Provide the (x, y) coordinate of the cell's center where the given text is located.  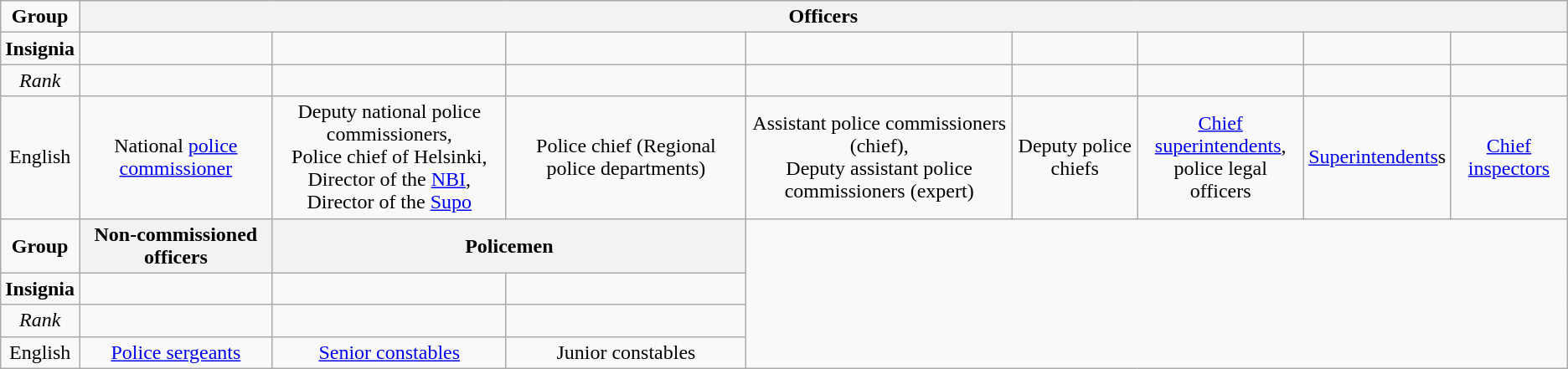
Chief inspectors (1509, 157)
Officers (824, 17)
Deputy police chiefs (1075, 157)
Chief superintendents,police legal officers (1221, 157)
Policemen (509, 246)
Superintendentss (1377, 157)
Non-commissioned officers (176, 246)
Assistant police commissioners (chief), Deputy assistant police commissioners (expert) (879, 157)
Deputy national police commissioners,Police chief of Helsinki,Director of the NBI,Director of the Supo (389, 157)
Police sergeants (176, 352)
National police commissioner (176, 157)
Junior constables (626, 352)
Police chief (Regional police departments) (626, 157)
Senior constables (389, 352)
